Find where the given text appears and provide that cell's center as [X, Y] coordinate. 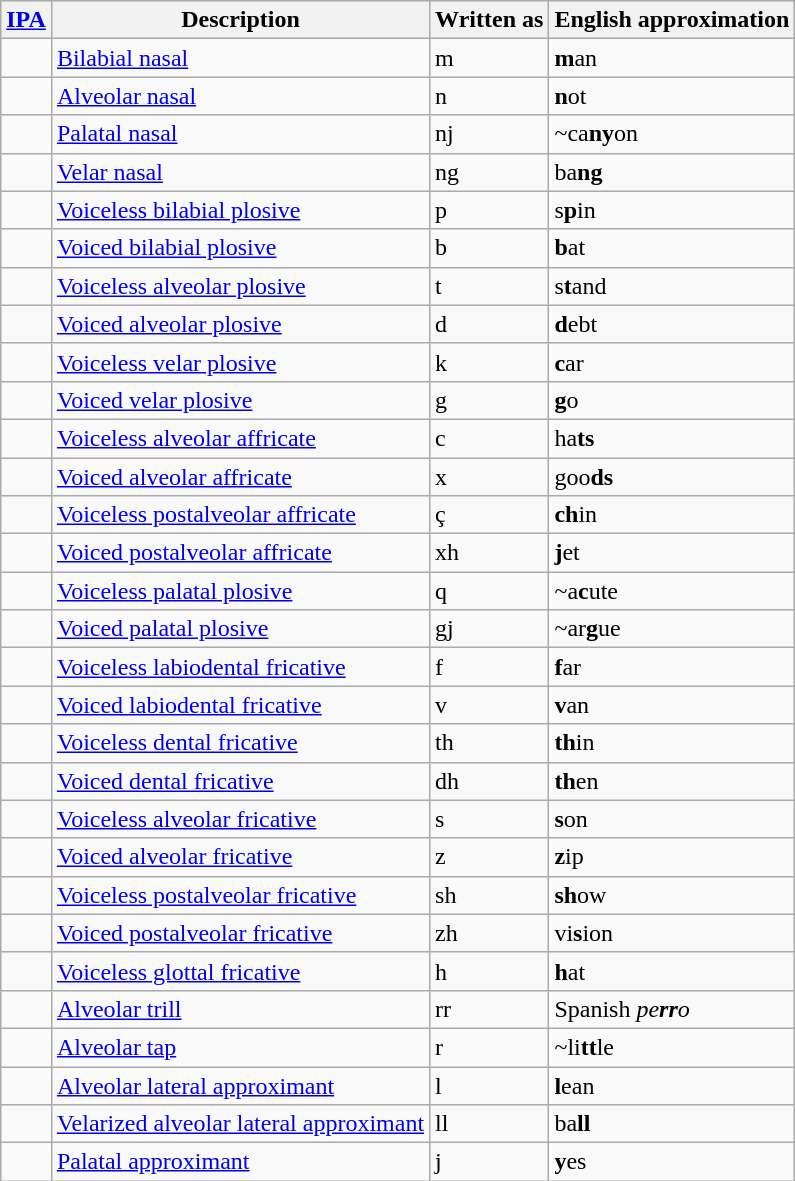
debt [672, 324]
lean [672, 1085]
hat [672, 971]
f [490, 667]
c [490, 438]
Voiceless alveolar fricative [240, 819]
go [672, 400]
show [672, 895]
Description [240, 20]
stand [672, 286]
ç [490, 515]
Voiceless postalveolar affricate [240, 515]
bat [672, 248]
van [672, 705]
man [672, 58]
Spanish perro [672, 1009]
j [490, 1162]
Alveolar nasal [240, 96]
Voiced postalveolar affricate [240, 553]
g [490, 400]
Voiced alveolar affricate [240, 477]
r [490, 1047]
q [490, 591]
far [672, 667]
Voiceless dental fricative [240, 743]
car [672, 362]
spin [672, 210]
yes [672, 1162]
sh [490, 895]
dh [490, 781]
d [490, 324]
l [490, 1085]
Voiced velar plosive [240, 400]
th [490, 743]
Voiced palatal plosive [240, 629]
English approximation [672, 20]
jet [672, 553]
Voiceless alveolar affricate [240, 438]
bang [672, 172]
zip [672, 857]
m [490, 58]
nj [490, 134]
ng [490, 172]
~argue [672, 629]
Bilabial nasal [240, 58]
zh [490, 933]
son [672, 819]
Alveolar tap [240, 1047]
Voiced dental fricative [240, 781]
Voiceless palatal plosive [240, 591]
Voiced bilabial plosive [240, 248]
vision [672, 933]
Voiceless bilabial plosive [240, 210]
Alveolar lateral approximant [240, 1085]
Voiceless glottal fricative [240, 971]
Voiced alveolar plosive [240, 324]
~canyon [672, 134]
s [490, 819]
Velar nasal [240, 172]
then [672, 781]
not [672, 96]
b [490, 248]
xh [490, 553]
Voiceless postalveolar fricative [240, 895]
p [490, 210]
Voiceless labiodental fricative [240, 667]
h [490, 971]
k [490, 362]
z [490, 857]
Voiced postalveolar fricative [240, 933]
goods [672, 477]
Velarized alveolar lateral approximant [240, 1124]
Voiced labiodental fricative [240, 705]
IPA [26, 20]
hats [672, 438]
n [490, 96]
gj [490, 629]
~little [672, 1047]
~acute [672, 591]
v [490, 705]
ball [672, 1124]
thin [672, 743]
chin [672, 515]
Alveolar trill [240, 1009]
Voiceless alveolar plosive [240, 286]
rr [490, 1009]
x [490, 477]
Palatal nasal [240, 134]
Written as [490, 20]
t [490, 286]
Voiced alveolar fricative [240, 857]
Palatal approximant [240, 1162]
Voiceless velar plosive [240, 362]
ll [490, 1124]
